Pinpoint the cell where the given text exists, returning its [x, y] midpoint coordinate. 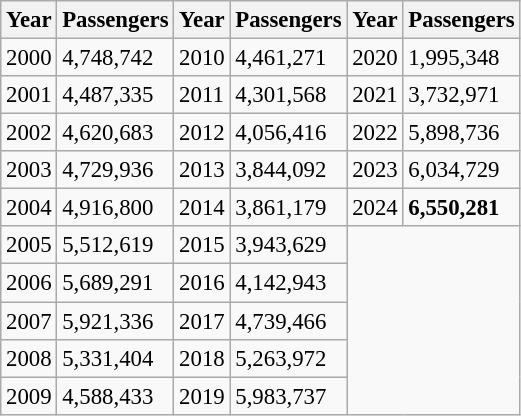
2019 [202, 396]
5,921,336 [116, 321]
6,034,729 [462, 170]
4,142,943 [288, 283]
2021 [375, 95]
2023 [375, 170]
3,861,179 [288, 208]
2004 [29, 208]
5,263,972 [288, 358]
2012 [202, 133]
2017 [202, 321]
2015 [202, 245]
2002 [29, 133]
2005 [29, 245]
2007 [29, 321]
2010 [202, 58]
2009 [29, 396]
2014 [202, 208]
4,748,742 [116, 58]
6,550,281 [462, 208]
4,739,466 [288, 321]
4,487,335 [116, 95]
3,943,629 [288, 245]
2022 [375, 133]
5,331,404 [116, 358]
4,620,683 [116, 133]
2013 [202, 170]
2016 [202, 283]
2018 [202, 358]
2001 [29, 95]
4,729,936 [116, 170]
2011 [202, 95]
4,588,433 [116, 396]
4,056,416 [288, 133]
5,512,619 [116, 245]
4,916,800 [116, 208]
1,995,348 [462, 58]
2020 [375, 58]
2003 [29, 170]
2024 [375, 208]
2008 [29, 358]
4,301,568 [288, 95]
2006 [29, 283]
4,461,271 [288, 58]
5,689,291 [116, 283]
3,732,971 [462, 95]
5,898,736 [462, 133]
3,844,092 [288, 170]
2000 [29, 58]
5,983,737 [288, 396]
